Extract the [X, Y] coordinate from the center of the cell holding the provided text.  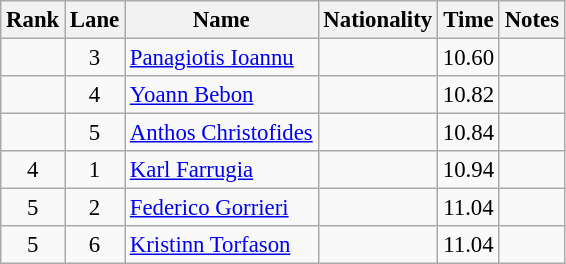
6 [95, 245]
10.94 [468, 170]
Anthos Christofides [222, 133]
Notes [532, 20]
Yoann Bebon [222, 95]
10.82 [468, 95]
Kristinn Torfason [222, 245]
10.84 [468, 133]
Federico Gorrieri [222, 208]
Lane [95, 20]
Rank [33, 20]
Karl Farrugia [222, 170]
Nationality [378, 20]
1 [95, 170]
3 [95, 58]
10.60 [468, 58]
Name [222, 20]
Time [468, 20]
2 [95, 208]
Panagiotis Ioannu [222, 58]
